Capture the cell that displays the provided text and extract its (X, Y) central coordinate. 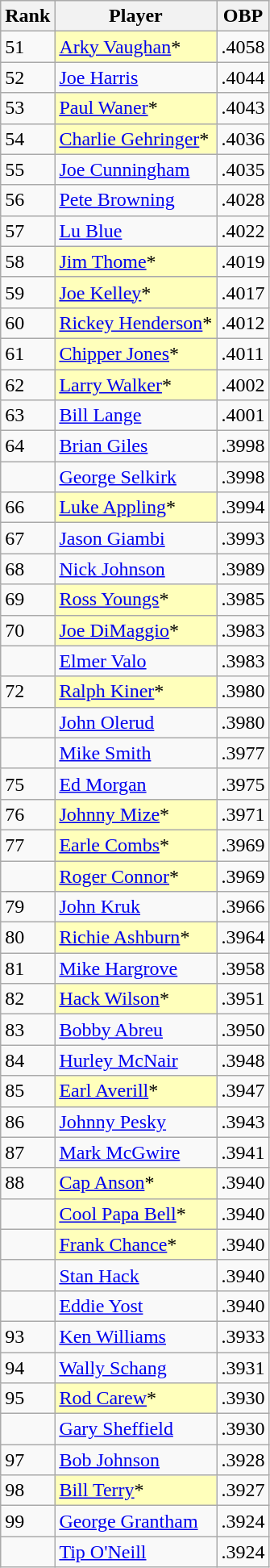
Bobby Abreu (135, 1030)
87 (27, 1152)
54 (27, 139)
76 (27, 814)
99 (27, 1521)
.3943 (243, 1122)
George Grantham (135, 1521)
.3928 (243, 1460)
Joe Kelley* (135, 292)
.4012 (243, 323)
59 (27, 292)
.4058 (243, 47)
82 (27, 999)
.3989 (243, 569)
.3977 (243, 753)
.4002 (243, 385)
Mike Hargrove (135, 968)
55 (27, 169)
Hurley McNair (135, 1060)
.4035 (243, 169)
Tip O'Neill (135, 1552)
Luke Appling* (135, 508)
60 (27, 323)
Ralph Kiner* (135, 692)
94 (27, 1368)
69 (27, 600)
81 (27, 968)
63 (27, 416)
Roger Connor* (135, 876)
52 (27, 77)
.4028 (243, 200)
84 (27, 1060)
Ross Youngs* (135, 600)
Player (135, 16)
Charlie Gehringer* (135, 139)
79 (27, 907)
Bob Johnson (135, 1460)
Earle Combs* (135, 845)
75 (27, 784)
.3947 (243, 1091)
98 (27, 1491)
86 (27, 1122)
.3975 (243, 784)
Lu Blue (135, 231)
.4043 (243, 108)
John Kruk (135, 907)
61 (27, 353)
83 (27, 1030)
70 (27, 630)
.4044 (243, 77)
68 (27, 569)
Mike Smith (135, 753)
.3993 (243, 538)
77 (27, 845)
Jason Giambi (135, 538)
Nick Johnson (135, 569)
Wally Schang (135, 1368)
Bill Terry* (135, 1491)
Johnny Mize* (135, 814)
Eddie Yost (135, 1306)
Chipper Jones* (135, 353)
57 (27, 231)
.4001 (243, 416)
.3950 (243, 1030)
Joe Harris (135, 77)
.3933 (243, 1336)
64 (27, 446)
.3941 (243, 1152)
Cap Anson* (135, 1183)
85 (27, 1091)
Ken Williams (135, 1336)
Cool Papa Bell* (135, 1214)
93 (27, 1336)
Paul Waner* (135, 108)
Ed Morgan (135, 784)
Hack Wilson* (135, 999)
66 (27, 508)
Johnny Pesky (135, 1122)
.3994 (243, 508)
.3971 (243, 814)
.3927 (243, 1491)
.3966 (243, 907)
.3931 (243, 1368)
Stan Hack (135, 1275)
.3948 (243, 1060)
.3951 (243, 999)
Gary Sheffield (135, 1429)
Rickey Henderson* (135, 323)
Rod Carew* (135, 1399)
Rank (27, 16)
Bill Lange (135, 416)
Jim Thome* (135, 261)
.4019 (243, 261)
58 (27, 261)
Joe DiMaggio* (135, 630)
John Olerud (135, 722)
Pete Browning (135, 200)
51 (27, 47)
Frank Chance* (135, 1244)
.4036 (243, 139)
72 (27, 692)
Richie Ashburn* (135, 938)
Elmer Valo (135, 661)
53 (27, 108)
George Selkirk (135, 477)
.4022 (243, 231)
Joe Cunningham (135, 169)
62 (27, 385)
67 (27, 538)
97 (27, 1460)
Earl Averill* (135, 1091)
.3958 (243, 968)
.4011 (243, 353)
56 (27, 200)
.4017 (243, 292)
.3985 (243, 600)
80 (27, 938)
88 (27, 1183)
Mark McGwire (135, 1152)
Larry Walker* (135, 385)
Arky Vaughan* (135, 47)
.3964 (243, 938)
95 (27, 1399)
Brian Giles (135, 446)
OBP (243, 16)
